Return the (x, y) coordinate for the center point of the cell that contains the specified text.  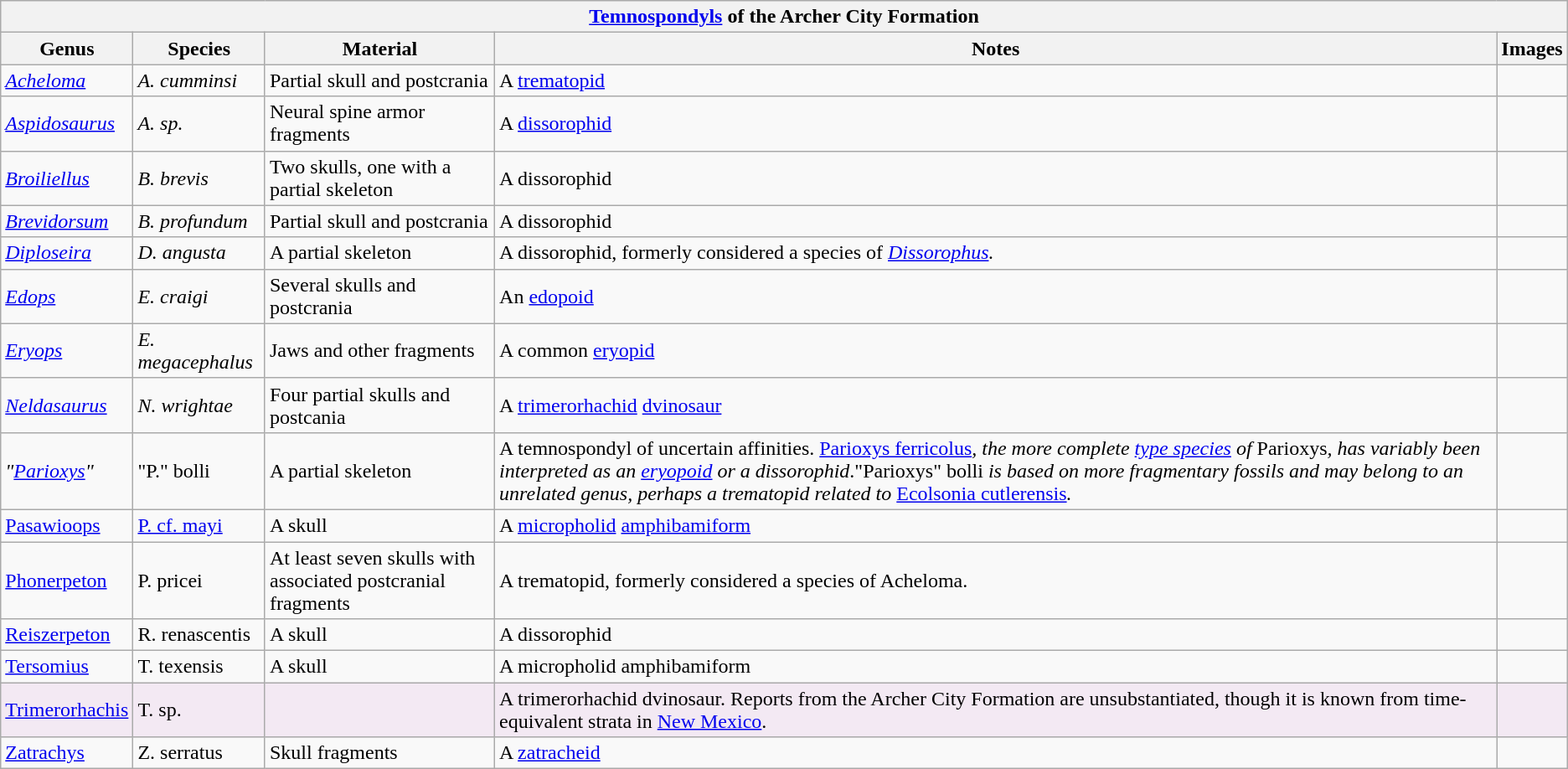
Jaws and other fragments (379, 350)
E. megacephalus (199, 350)
P. cf. mayi (199, 525)
Material (379, 49)
Neldasaurus (67, 405)
T. texensis (199, 667)
Skull fragments (379, 753)
Brevidorsum (67, 221)
Aspidosaurus (67, 124)
Notes (996, 49)
"P." bolli (199, 471)
P. pricei (199, 580)
A. cumminsi (199, 80)
Reiszerpeton (67, 635)
A dissorophid, formerly considered a species of Dissorophus. (996, 253)
Trimerorhachis (67, 710)
Z. serratus (199, 753)
A. sp. (199, 124)
Temnospondyls of the Archer City Formation (784, 17)
E. craigi (199, 297)
T. sp. (199, 710)
Phonerpeton (67, 580)
D. angusta (199, 253)
Acheloma (67, 80)
Eryops (67, 350)
At least seven skulls with associated postcranial fragments (379, 580)
A trimerorhachid dvinosaur. Reports from the Archer City Formation are unsubstantiated, though it is known from time-equivalent strata in New Mexico. (996, 710)
A zatracheid (996, 753)
"Parioxys" (67, 471)
Broiliellus (67, 178)
A trimerorhachid dvinosaur (996, 405)
B. profundum (199, 221)
A trematopid, formerly considered a species of Acheloma. (996, 580)
R. renascentis (199, 635)
Several skulls and postcrania (379, 297)
Genus (67, 49)
Neural spine armor fragments (379, 124)
An edopoid (996, 297)
Edops (67, 297)
Images (1532, 49)
Tersomius (67, 667)
Diploseira (67, 253)
B. brevis (199, 178)
Four partial skulls and postcania (379, 405)
A common eryopid (996, 350)
Two skulls, one with a partial skeleton (379, 178)
Zatrachys (67, 753)
N. wrightae (199, 405)
A trematopid (996, 80)
Species (199, 49)
Pasawioops (67, 525)
